Output the (X, Y) coordinate of the center of the cell containing the given text.  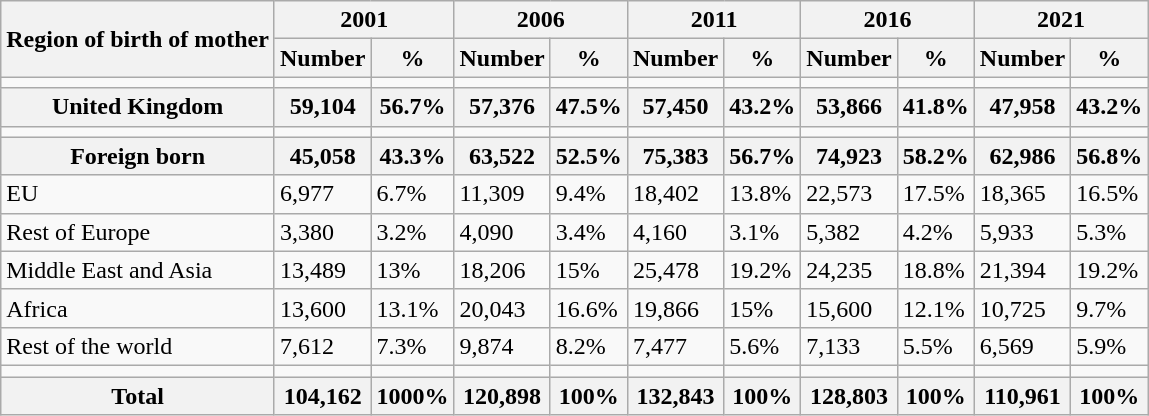
6,569 (1022, 346)
5.5% (936, 346)
45,058 (322, 156)
4,160 (675, 232)
47.5% (588, 107)
2011 (714, 20)
19,866 (675, 308)
3.4% (588, 232)
120,898 (502, 395)
53,866 (849, 107)
4,090 (502, 232)
17.5% (936, 194)
13,600 (322, 308)
7.3% (412, 346)
Rest of Europe (138, 232)
2016 (888, 20)
3.2% (412, 232)
59,104 (322, 107)
7,612 (322, 346)
58.2% (936, 156)
74,923 (849, 156)
13,489 (322, 270)
Foreign born (138, 156)
5.9% (1110, 346)
4.2% (936, 232)
5,382 (849, 232)
63,522 (502, 156)
41.8% (936, 107)
20,043 (502, 308)
16.5% (1110, 194)
21,394 (1022, 270)
47,958 (1022, 107)
3,380 (322, 232)
56.8% (1110, 156)
57,450 (675, 107)
12.1% (936, 308)
5,933 (1022, 232)
2021 (1060, 20)
Middle East and Asia (138, 270)
13.8% (762, 194)
18,206 (502, 270)
13.1% (412, 308)
8.2% (588, 346)
6.7% (412, 194)
1000% (412, 395)
2006 (540, 20)
15,600 (849, 308)
18.8% (936, 270)
18,365 (1022, 194)
18,402 (675, 194)
43.3% (412, 156)
13% (412, 270)
Rest of the world (138, 346)
22,573 (849, 194)
128,803 (849, 395)
Total (138, 395)
9,874 (502, 346)
9.4% (588, 194)
2001 (364, 20)
7,133 (849, 346)
5.3% (1110, 232)
5.6% (762, 346)
10,725 (1022, 308)
EU (138, 194)
25,478 (675, 270)
110,961 (1022, 395)
52.5% (588, 156)
104,162 (322, 395)
Region of birth of mother (138, 39)
16.6% (588, 308)
75,383 (675, 156)
24,235 (849, 270)
57,376 (502, 107)
11,309 (502, 194)
7,477 (675, 346)
9.7% (1110, 308)
United Kingdom (138, 107)
3.1% (762, 232)
Africa (138, 308)
62,986 (1022, 156)
132,843 (675, 395)
6,977 (322, 194)
